Return the [x, y] coordinate for the center point of the cell that contains the specified text.  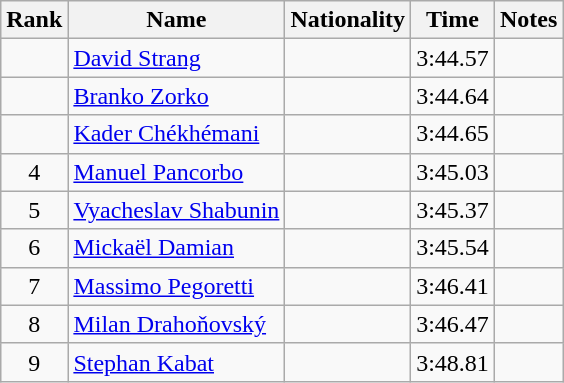
Milan Drahoňovský [176, 324]
Rank [34, 20]
8 [34, 324]
9 [34, 362]
Kader Chékhémani [176, 134]
Vyacheslav Shabunin [176, 210]
4 [34, 172]
3:45.54 [453, 248]
David Strang [176, 58]
Nationality [348, 20]
3:46.41 [453, 286]
Manuel Pancorbo [176, 172]
Massimo Pegoretti [176, 286]
3:44.64 [453, 96]
Name [176, 20]
3:44.65 [453, 134]
Mickaël Damian [176, 248]
5 [34, 210]
3:46.47 [453, 324]
7 [34, 286]
3:48.81 [453, 362]
Stephan Kabat [176, 362]
3:45.37 [453, 210]
Notes [528, 20]
Branko Zorko [176, 96]
Time [453, 20]
3:44.57 [453, 58]
6 [34, 248]
3:45.03 [453, 172]
